Provide the (x, y) coordinate of the cell's center where the given text is located.  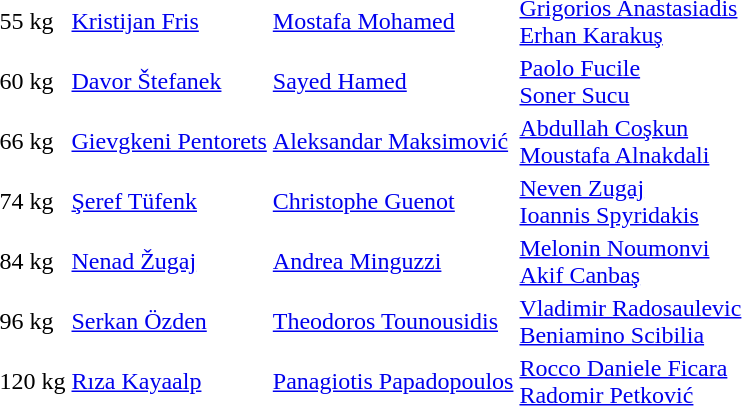
Serkan Özden (169, 322)
Şeref Tüfenk (169, 202)
Gievgkeni Pentorets (169, 142)
Aleksandar Maksimović (393, 142)
Theodoros Tounousidis (393, 322)
Christophe Guenot (393, 202)
Nenad Žugaj (169, 262)
Davor Štefanek (169, 82)
Sayed Hamed (393, 82)
Andrea Minguzzi (393, 262)
